Find where the given text appears and provide that cell's center as (X, Y) coordinate. 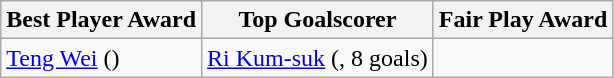
Ri Kum-suk (, 8 goals) (318, 58)
Fair Play Award (523, 20)
Top Goalscorer (318, 20)
Best Player Award (102, 20)
Teng Wei () (102, 58)
